Locate the cell with the specified text and output its [X, Y] center coordinate. 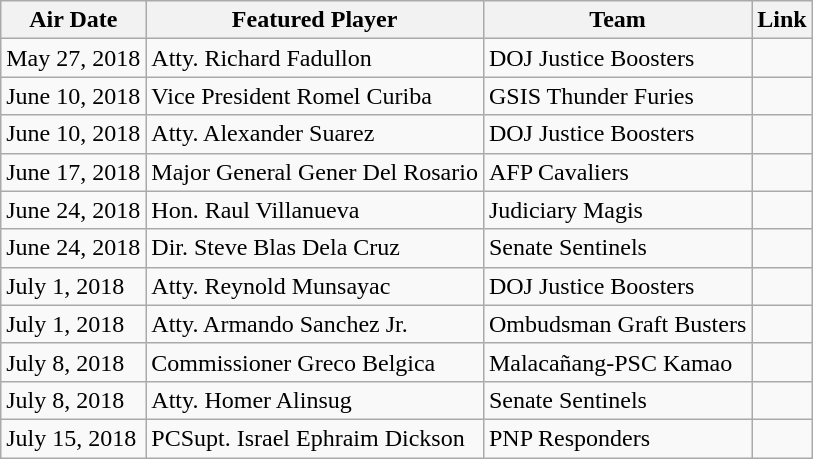
PCSupt. Israel Ephraim Dickson [315, 438]
Air Date [74, 20]
Team [617, 20]
Dir. Steve Blas Dela Cruz [315, 248]
Atty. Armando Sanchez Jr. [315, 324]
Link [782, 20]
Atty. Reynold Munsayac [315, 286]
PNP Responders [617, 438]
Atty. Alexander Suarez [315, 134]
May 27, 2018 [74, 58]
GSIS Thunder Furies [617, 96]
Atty. Richard Fadullon [315, 58]
June 17, 2018 [74, 172]
Atty. Homer Alinsug [315, 400]
Major General Gener Del Rosario [315, 172]
Ombudsman Graft Busters [617, 324]
Hon. Raul Villanueva [315, 210]
AFP Cavaliers [617, 172]
July 15, 2018 [74, 438]
Vice President Romel Curiba [315, 96]
Malacañang-PSC Kamao [617, 362]
Featured Player [315, 20]
Commissioner Greco Belgica [315, 362]
Judiciary Magis [617, 210]
